Provide the (X, Y) coordinate of the cell's center where the given text is located.  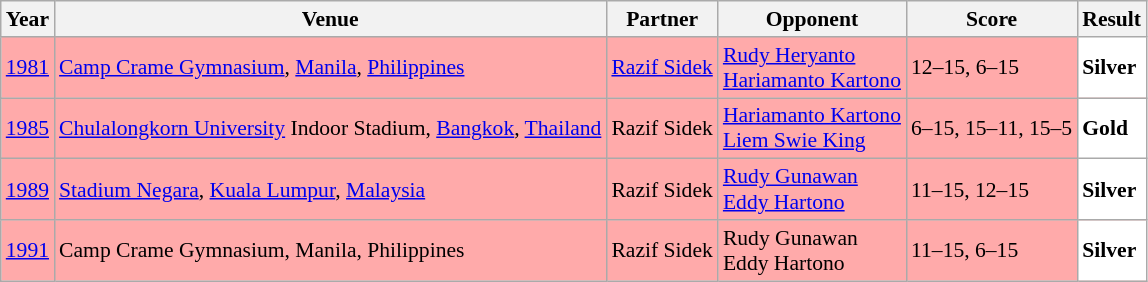
1981 (28, 68)
Rudy Heryanto Hariamanto Kartono (812, 68)
6–15, 15–11, 15–5 (992, 128)
12–15, 6–15 (992, 68)
Partner (662, 19)
Hariamanto Kartono Liem Swie King (812, 128)
Venue (330, 19)
Year (28, 19)
Opponent (812, 19)
Score (992, 19)
Result (1112, 19)
1991 (28, 250)
1985 (28, 128)
Chulalongkorn University Indoor Stadium, Bangkok, Thailand (330, 128)
11–15, 12–15 (992, 190)
1989 (28, 190)
Gold (1112, 128)
Stadium Negara, Kuala Lumpur, Malaysia (330, 190)
11–15, 6–15 (992, 250)
